Locate the cell with the specified text and output its [x, y] center coordinate. 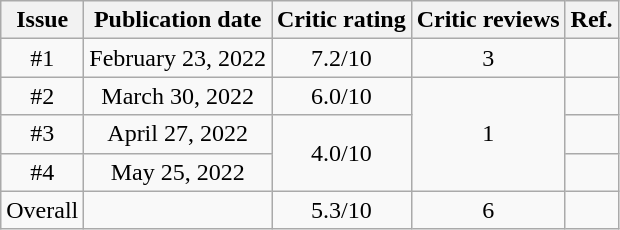
Critic reviews [488, 20]
April 27, 2022 [178, 134]
May 25, 2022 [178, 172]
3 [488, 58]
5.3/10 [342, 210]
4.0/10 [342, 153]
6 [488, 210]
7.2/10 [342, 58]
February 23, 2022 [178, 58]
#2 [42, 96]
#1 [42, 58]
6.0/10 [342, 96]
Overall [42, 210]
Ref. [592, 20]
Critic rating [342, 20]
Publication date [178, 20]
Issue [42, 20]
March 30, 2022 [178, 96]
#3 [42, 134]
1 [488, 134]
#4 [42, 172]
